Scan for the cell matching the given text and deliver its (X, Y) coordinate at center. 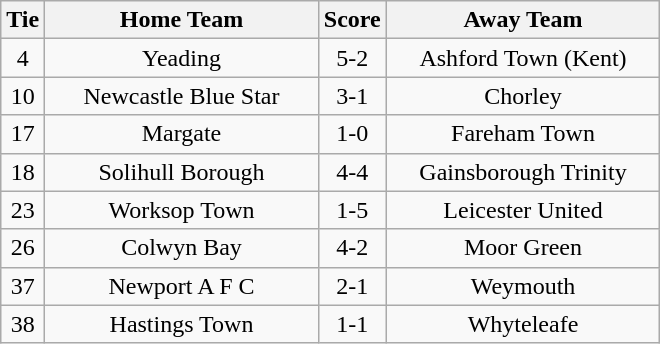
Solihull Borough (182, 172)
17 (23, 134)
Fareham Town (523, 134)
Margate (182, 134)
2-1 (352, 286)
10 (23, 96)
1-1 (352, 324)
Whyteleafe (523, 324)
Weymouth (523, 286)
1-0 (352, 134)
Ashford Town (Kent) (523, 58)
Yeading (182, 58)
4 (23, 58)
4-4 (352, 172)
Hastings Town (182, 324)
Away Team (523, 20)
18 (23, 172)
26 (23, 248)
3-1 (352, 96)
38 (23, 324)
37 (23, 286)
Newport A F C (182, 286)
Gainsborough Trinity (523, 172)
Leicester United (523, 210)
Newcastle Blue Star (182, 96)
Score (352, 20)
Colwyn Bay (182, 248)
5-2 (352, 58)
Tie (23, 20)
4-2 (352, 248)
Moor Green (523, 248)
Worksop Town (182, 210)
Chorley (523, 96)
23 (23, 210)
1-5 (352, 210)
Home Team (182, 20)
